Search for the cell housing the specified text and yield its [X, Y] center coordinate. 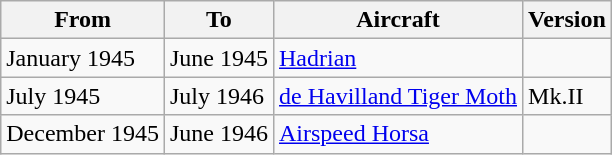
To [218, 20]
From [83, 20]
January 1945 [83, 58]
June 1945 [218, 58]
Mk.II [568, 96]
July 1945 [83, 96]
Airspeed Horsa [398, 134]
December 1945 [83, 134]
Version [568, 20]
June 1946 [218, 134]
July 1946 [218, 96]
de Havilland Tiger Moth [398, 96]
Aircraft [398, 20]
Hadrian [398, 58]
